Capture the cell that displays the provided text and extract its [X, Y] central coordinate. 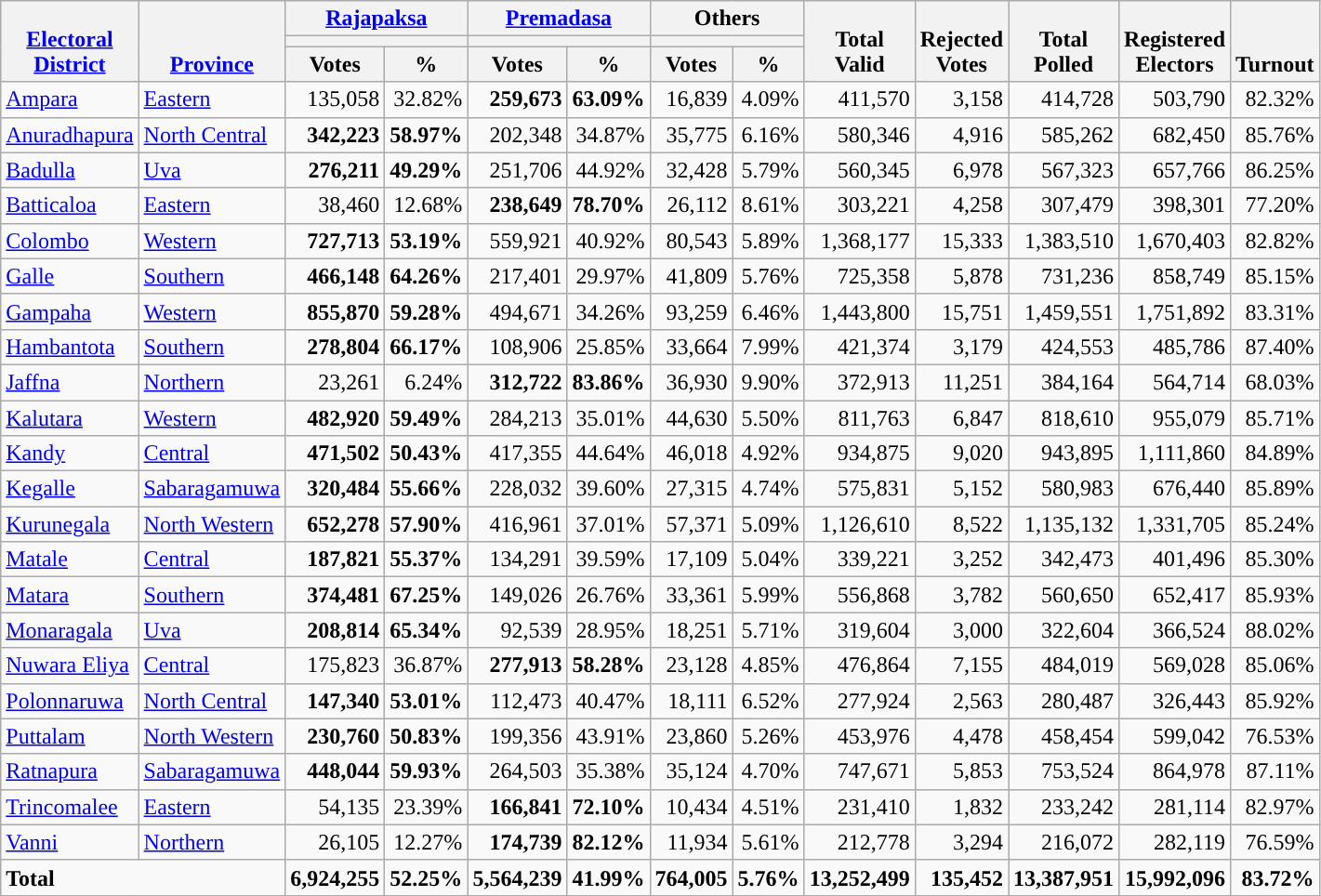
2,563 [961, 701]
Galle [70, 276]
5,152 [961, 489]
Others [727, 19]
3,252 [961, 560]
753,524 [1063, 771]
5.50% [768, 417]
29.97% [608, 276]
278,804 [335, 347]
82.12% [608, 842]
8.61% [768, 205]
764,005 [692, 877]
1,368,177 [859, 241]
67.25% [426, 595]
725,358 [859, 276]
Hambantota [70, 347]
64.26% [426, 276]
448,044 [335, 771]
282,119 [1175, 842]
33,361 [692, 595]
23,261 [335, 382]
Matale [70, 560]
3,158 [961, 99]
230,760 [335, 736]
3,782 [961, 595]
32,428 [692, 170]
864,978 [1175, 771]
374,481 [335, 595]
421,374 [859, 347]
63.09% [608, 99]
65.34% [426, 630]
87.11% [1275, 771]
Colombo [70, 241]
Kandy [70, 454]
7.99% [768, 347]
85.15% [1275, 276]
33,664 [692, 347]
135,452 [961, 877]
1,383,510 [1063, 241]
1,832 [961, 807]
59.93% [426, 771]
46,018 [692, 454]
50.83% [426, 736]
855,870 [335, 311]
15,992,096 [1175, 877]
4.85% [768, 665]
92,539 [517, 630]
18,251 [692, 630]
Badulla [70, 170]
320,484 [335, 489]
TotalPolled [1063, 41]
251,706 [517, 170]
727,713 [335, 241]
82.97% [1275, 807]
1,135,132 [1063, 524]
326,443 [1175, 701]
202,348 [517, 135]
Vanni [70, 842]
77.20% [1275, 205]
233,242 [1063, 807]
1,670,403 [1175, 241]
482,920 [335, 417]
35.38% [608, 771]
416,961 [517, 524]
3,000 [961, 630]
585,262 [1063, 135]
580,346 [859, 135]
216,072 [1063, 842]
199,356 [517, 736]
Province [212, 41]
27,315 [692, 489]
44.92% [608, 170]
85.93% [1275, 595]
52.25% [426, 877]
44,630 [692, 417]
731,236 [1063, 276]
5.04% [768, 560]
49.29% [426, 170]
16,839 [692, 99]
Premadasa [559, 19]
23,860 [692, 736]
652,278 [335, 524]
208,814 [335, 630]
8,522 [961, 524]
34.26% [608, 311]
485,786 [1175, 347]
259,673 [517, 99]
Rajapaksa [376, 19]
1,751,892 [1175, 311]
652,417 [1175, 595]
342,473 [1063, 560]
575,831 [859, 489]
556,868 [859, 595]
149,026 [517, 595]
6.16% [768, 135]
15,333 [961, 241]
458,454 [1063, 736]
44.64% [608, 454]
277,924 [859, 701]
747,671 [859, 771]
280,487 [1063, 701]
4,916 [961, 135]
1,331,705 [1175, 524]
134,291 [517, 560]
53.01% [426, 701]
88.02% [1275, 630]
3,294 [961, 842]
Kalutara [70, 417]
23,128 [692, 665]
25.85% [608, 347]
83.31% [1275, 311]
175,823 [335, 665]
57.90% [426, 524]
35,124 [692, 771]
85.71% [1275, 417]
26,105 [335, 842]
50.43% [426, 454]
411,570 [859, 99]
5,853 [961, 771]
339,221 [859, 560]
39.59% [608, 560]
RejectedVotes [961, 41]
108,906 [517, 347]
85.76% [1275, 135]
Puttalam [70, 736]
Ampara [70, 99]
82.32% [1275, 99]
40.92% [608, 241]
TotalValid [859, 41]
38,460 [335, 205]
366,524 [1175, 630]
76.53% [1275, 736]
264,503 [517, 771]
Jaffna [70, 382]
417,355 [517, 454]
66.17% [426, 347]
80,543 [692, 241]
ElectoralDistrict [70, 41]
85.30% [1275, 560]
569,028 [1175, 665]
228,032 [517, 489]
32.82% [426, 99]
112,473 [517, 701]
238,649 [517, 205]
39.60% [608, 489]
559,921 [517, 241]
5.71% [768, 630]
Monaragala [70, 630]
342,223 [335, 135]
Polonnaruwa [70, 701]
212,778 [859, 842]
87.40% [1275, 347]
4,478 [961, 736]
12.68% [426, 205]
37.01% [608, 524]
72.10% [608, 807]
398,301 [1175, 205]
657,766 [1175, 170]
6,978 [961, 170]
5,564,239 [517, 877]
319,604 [859, 630]
23.39% [426, 807]
3,179 [961, 347]
85.92% [1275, 701]
231,410 [859, 807]
580,983 [1063, 489]
83.86% [608, 382]
5,878 [961, 276]
RegisteredElectors [1175, 41]
13,252,499 [859, 877]
6,847 [961, 417]
484,019 [1063, 665]
12.27% [426, 842]
6.24% [426, 382]
401,496 [1175, 560]
147,340 [335, 701]
41,809 [692, 276]
35.01% [608, 417]
453,976 [859, 736]
5.09% [768, 524]
26.76% [608, 595]
276,211 [335, 170]
Anuradhapura [70, 135]
Nuwara Eliya [70, 665]
7,155 [961, 665]
10,434 [692, 807]
682,450 [1175, 135]
58.28% [608, 665]
858,749 [1175, 276]
599,042 [1175, 736]
955,079 [1175, 417]
6,924,255 [335, 877]
277,913 [517, 665]
5.61% [768, 842]
1,443,800 [859, 311]
85.24% [1275, 524]
55.37% [426, 560]
476,864 [859, 665]
18,111 [692, 701]
57,371 [692, 524]
40.47% [608, 701]
1,459,551 [1063, 311]
9,020 [961, 454]
9.90% [768, 382]
Matara [70, 595]
Trincomalee [70, 807]
187,821 [335, 560]
471,502 [335, 454]
41.99% [608, 877]
307,479 [1063, 205]
424,553 [1063, 347]
372,913 [859, 382]
34.87% [608, 135]
322,604 [1063, 630]
82.82% [1275, 241]
43.91% [608, 736]
54,135 [335, 807]
6.46% [768, 311]
384,164 [1063, 382]
567,323 [1063, 170]
5.89% [768, 241]
414,728 [1063, 99]
312,722 [517, 382]
55.66% [426, 489]
83.72% [1275, 877]
503,790 [1175, 99]
11,251 [961, 382]
4.74% [768, 489]
Ratnapura [70, 771]
4.92% [768, 454]
17,109 [692, 560]
13,387,951 [1063, 877]
86.25% [1275, 170]
Turnout [1275, 41]
Kegalle [70, 489]
560,650 [1063, 595]
1,126,610 [859, 524]
Gampaha [70, 311]
4.51% [768, 807]
85.06% [1275, 665]
934,875 [859, 454]
93,259 [692, 311]
5.99% [768, 595]
560,345 [859, 170]
811,763 [859, 417]
59.28% [426, 311]
281,114 [1175, 807]
15,751 [961, 311]
76.59% [1275, 842]
818,610 [1063, 417]
4.70% [768, 771]
84.89% [1275, 454]
4,258 [961, 205]
303,221 [859, 205]
78.70% [608, 205]
36.87% [426, 665]
5.26% [768, 736]
284,213 [517, 417]
1,111,860 [1175, 454]
Kurunegala [70, 524]
35,775 [692, 135]
6.52% [768, 701]
59.49% [426, 417]
Total [143, 877]
494,671 [517, 311]
26,112 [692, 205]
174,739 [517, 842]
676,440 [1175, 489]
11,934 [692, 842]
58.97% [426, 135]
466,148 [335, 276]
4.09% [768, 99]
943,895 [1063, 454]
166,841 [517, 807]
85.89% [1275, 489]
53.19% [426, 241]
5.79% [768, 170]
135,058 [335, 99]
564,714 [1175, 382]
36,930 [692, 382]
68.03% [1275, 382]
Batticaloa [70, 205]
28.95% [608, 630]
217,401 [517, 276]
